Detect which cell encompasses the target text, then output its (X, Y) center coordinate. 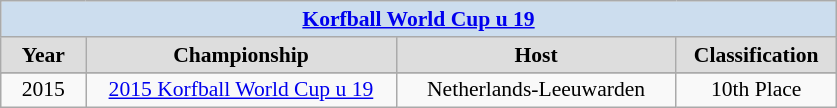
Championship (241, 55)
Host (536, 55)
Year (44, 55)
Korfball World Cup u 19 (419, 19)
10th Place (756, 90)
2015 Korfball World Cup u 19 (241, 90)
2015 (44, 90)
Classification (756, 55)
Netherlands-Leeuwarden (536, 90)
